Identify which cell holds the provided text, then report its (x, y) central coordinate. 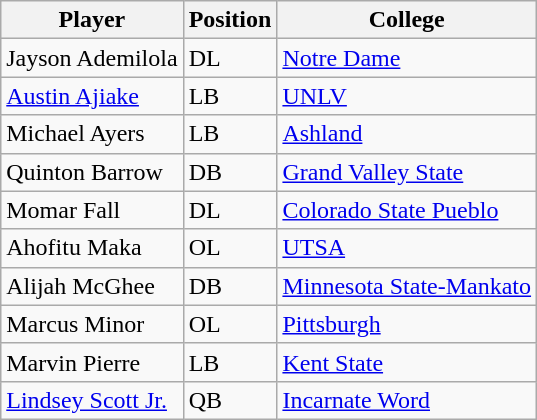
UNLV (407, 96)
Ahofitu Maka (92, 248)
Position (230, 20)
Ashland (407, 134)
QB (230, 400)
Marcus Minor (92, 324)
Pittsburgh (407, 324)
Player (92, 20)
Marvin Pierre (92, 362)
Grand Valley State (407, 172)
Incarnate Word (407, 400)
Quinton Barrow (92, 172)
Michael Ayers (92, 134)
Notre Dame (407, 58)
Momar Fall (92, 210)
Lindsey Scott Jr. (92, 400)
UTSA (407, 248)
Austin Ajiake (92, 96)
Colorado State Pueblo (407, 210)
College (407, 20)
Minnesota State-Mankato (407, 286)
Jayson Ademilola (92, 58)
Kent State (407, 362)
Alijah McGhee (92, 286)
